Determine the (X, Y) coordinate at the center of the cell enclosing the given text.  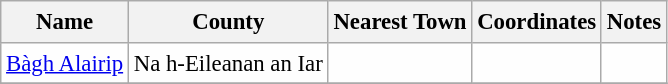
Name (65, 22)
Bàgh Alairip (65, 62)
Notes (634, 22)
Na h-Eileanan an Iar (228, 62)
Nearest Town (400, 22)
Coordinates (537, 22)
County (228, 22)
